Return the [x, y] coordinate for the center point of the cell that contains the specified text.  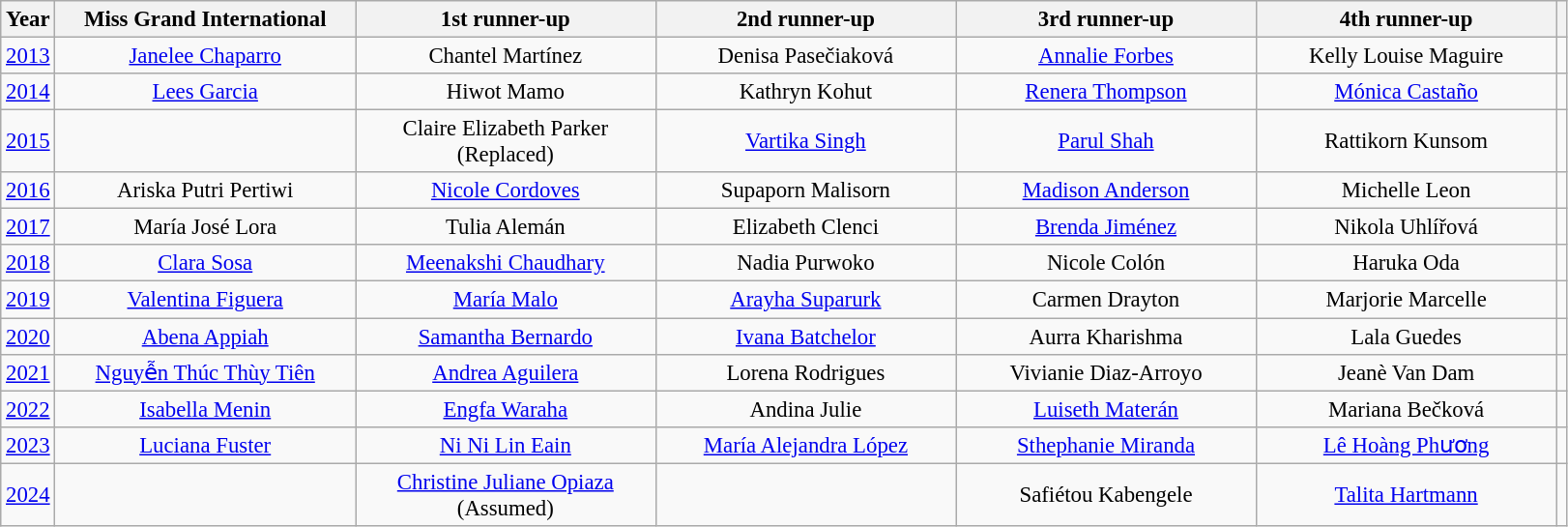
Valentina Figuera [205, 300]
Renera Thompson [1106, 92]
Christine Juliane Opiaza(Assumed) [507, 495]
María Malo [507, 300]
Engfa Waraha [507, 409]
Isabella Menin [205, 409]
Vartika Singh [806, 141]
Carmen Drayton [1106, 300]
Vivianie Diaz-Arroyo [1106, 372]
2021 [28, 372]
Lê Hoàng Phương [1406, 445]
Mónica Castaño [1406, 92]
Annalie Forbes [1106, 56]
Andina Julie [806, 409]
Claire Elizabeth Parker(Replaced) [507, 141]
Andrea Aguilera [507, 372]
Denisa Pasečiaková [806, 56]
Safiétou Kabengele [1106, 495]
Luciana Fuster [205, 445]
Tulia Alemán [507, 227]
Michelle Leon [1406, 190]
4th runner-up [1406, 19]
Lala Guedes [1406, 337]
Chantel Martínez [507, 56]
3rd runner-up [1106, 19]
2014 [28, 92]
Janelee Chaparro [205, 56]
Nikola Uhlířová [1406, 227]
Lees Garcia [205, 92]
2019 [28, 300]
Arayha Suparurk [806, 300]
Haruka Oda [1406, 264]
Talita Hartmann [1406, 495]
Parul Shah [1106, 141]
Kathryn Kohut [806, 92]
Ivana Batchelor [806, 337]
Marjorie Marcelle [1406, 300]
Supaporn Malisorn [806, 190]
2016 [28, 190]
Rattikorn Kunsom [1406, 141]
Hiwot Mamo [507, 92]
2017 [28, 227]
2024 [28, 495]
Madison Anderson [1106, 190]
2020 [28, 337]
Aurra Kharishma [1106, 337]
2013 [28, 56]
María José Lora [205, 227]
Abena Appiah [205, 337]
Kelly Louise Maguire [1406, 56]
Nicole Cordoves [507, 190]
2023 [28, 445]
Jeanè Van Dam [1406, 372]
Elizabeth Clenci [806, 227]
Luiseth Materán [1106, 409]
2nd runner-up [806, 19]
Nguyễn Thúc Thùy Tiên [205, 372]
2022 [28, 409]
2018 [28, 264]
María Alejandra López [806, 445]
Lorena Rodrigues [806, 372]
Year [28, 19]
Sthephanie Miranda [1106, 445]
1st runner-up [507, 19]
Brenda Jiménez [1106, 227]
Nadia Purwoko [806, 264]
Miss Grand International [205, 19]
2015 [28, 141]
Meenakshi Chaudhary [507, 264]
Ni Ni Lin Eain [507, 445]
Ariska Putri Pertiwi [205, 190]
Clara Sosa [205, 264]
Samantha Bernardo [507, 337]
Mariana Bečková [1406, 409]
Nicole Colón [1106, 264]
